Scan for the cell matching the given text and deliver its [x, y] coordinate at center. 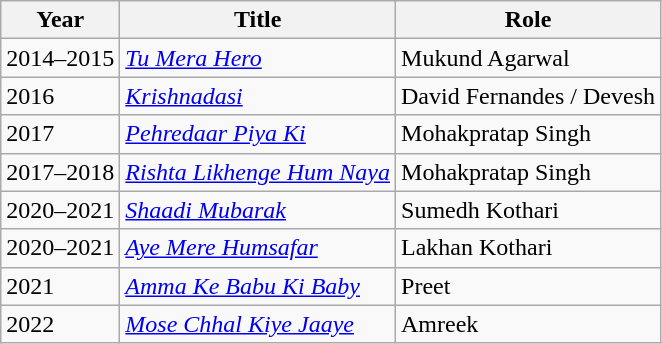
David Fernandes / Devesh [528, 96]
Mukund Agarwal [528, 58]
Rishta Likhenge Hum Naya [258, 172]
Lakhan Kothari [528, 248]
Preet [528, 286]
2017 [60, 134]
2016 [60, 96]
Amma Ke Babu Ki Baby [258, 286]
Mose Chhal Kiye Jaaye [258, 324]
Tu Mera Hero [258, 58]
Sumedh Kothari [528, 210]
Krishnadasi [258, 96]
Year [60, 20]
Pehredaar Piya Ki [258, 134]
2021 [60, 286]
Amreek [528, 324]
2022 [60, 324]
Aye Mere Humsafar [258, 248]
2017–2018 [60, 172]
Title [258, 20]
Shaadi Mubarak [258, 210]
Role [528, 20]
2014–2015 [60, 58]
